Output the [x, y] coordinate of the center of the cell containing the given text.  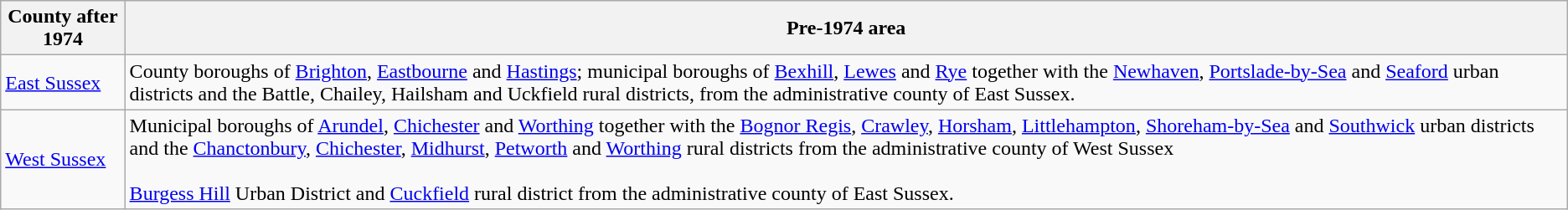
Pre-1974 area [846, 28]
County after 1974 [63, 28]
West Sussex [63, 159]
East Sussex [63, 82]
